Scan for the cell matching the given text and deliver its (x, y) coordinate at center. 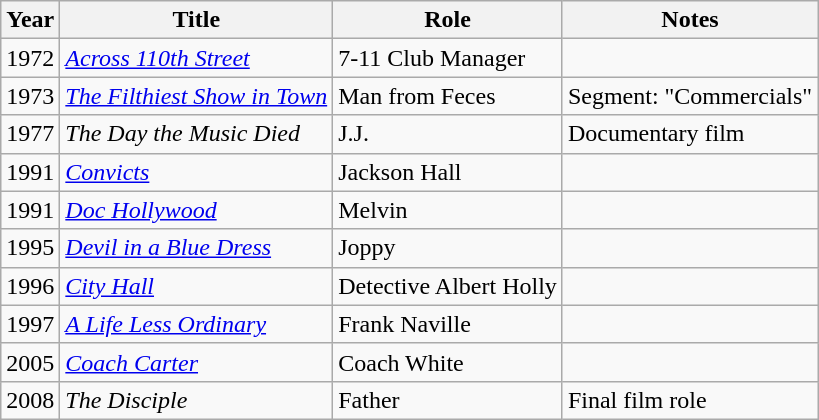
Jackson Hall (448, 172)
The Disciple (196, 400)
Detective Albert Holly (448, 286)
Frank Naville (448, 324)
7-11 Club Manager (448, 58)
1972 (30, 58)
Coach Carter (196, 362)
1997 (30, 324)
Convicts (196, 172)
1995 (30, 248)
Role (448, 20)
2005 (30, 362)
Man from Feces (448, 96)
Doc Hollywood (196, 210)
Coach White (448, 362)
Documentary film (690, 134)
Father (448, 400)
A Life Less Ordinary (196, 324)
2008 (30, 400)
The Filthiest Show in Town (196, 96)
Notes (690, 20)
1973 (30, 96)
Joppy (448, 248)
City Hall (196, 286)
Title (196, 20)
The Day the Music Died (196, 134)
1977 (30, 134)
1996 (30, 286)
J.J. (448, 134)
Segment: "Commercials" (690, 96)
Across 110th Street (196, 58)
Melvin (448, 210)
Year (30, 20)
Devil in a Blue Dress (196, 248)
Final film role (690, 400)
